For the text-containing cell, return its midpoint in (X, Y) coordinate format. 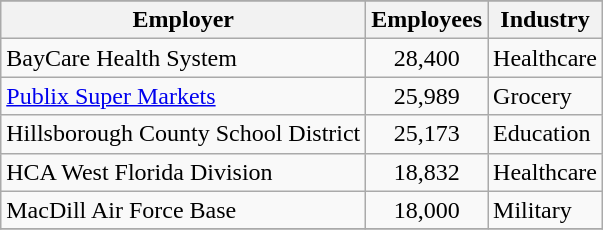
18,000 (427, 210)
Hillsborough County School District (184, 134)
Grocery (546, 96)
28,400 (427, 58)
Industry (546, 20)
Education (546, 134)
Employees (427, 20)
Employer (184, 20)
HCA West Florida Division (184, 172)
25,173 (427, 134)
25,989 (427, 96)
18,832 (427, 172)
Military (546, 210)
BayCare Health System (184, 58)
MacDill Air Force Base (184, 210)
Publix Super Markets (184, 96)
